Determine the (X, Y) coordinate at the center of the cell enclosing the given text.  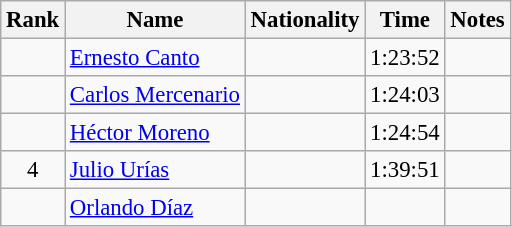
1:24:54 (405, 133)
Nationality (304, 20)
Notes (478, 20)
Héctor Moreno (156, 133)
1:23:52 (405, 58)
1:24:03 (405, 95)
4 (33, 170)
Name (156, 20)
Julio Urías (156, 170)
Ernesto Canto (156, 58)
Orlando Díaz (156, 208)
Rank (33, 20)
1:39:51 (405, 170)
Carlos Mercenario (156, 95)
Time (405, 20)
